Capture the cell that displays the provided text and extract its (x, y) central coordinate. 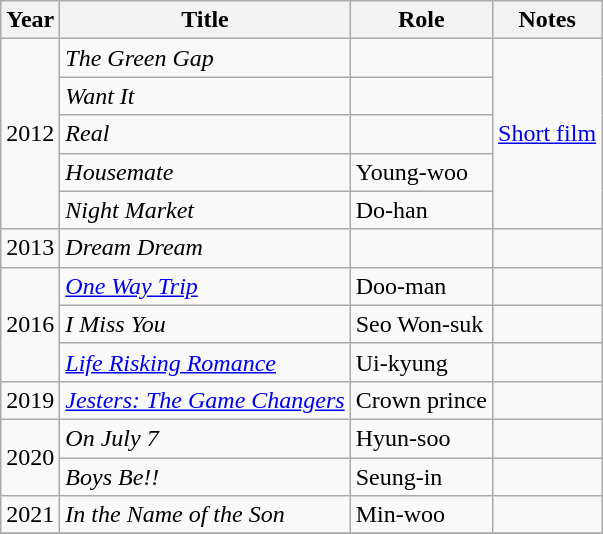
The Green Gap (205, 58)
Real (205, 134)
Notes (548, 20)
2013 (30, 248)
2016 (30, 324)
Ui-kyung (421, 362)
2019 (30, 400)
Role (421, 20)
Life Risking Romance (205, 362)
2021 (30, 515)
Hyun-soo (421, 438)
Boys Be!! (205, 477)
Young-woo (421, 172)
Title (205, 20)
Min-woo (421, 515)
Short film (548, 134)
Do-han (421, 210)
2012 (30, 134)
Night Market (205, 210)
Want It (205, 96)
Jesters: The Game Changers (205, 400)
Year (30, 20)
Seo Won-suk (421, 324)
I Miss You (205, 324)
Crown prince (421, 400)
In the Name of the Son (205, 515)
Doo-man (421, 286)
On July 7 (205, 438)
2020 (30, 457)
Housemate (205, 172)
One Way Trip (205, 286)
Dream Dream (205, 248)
Seung-in (421, 477)
